Find where the given text appears and provide that cell's center as (x, y) coordinate. 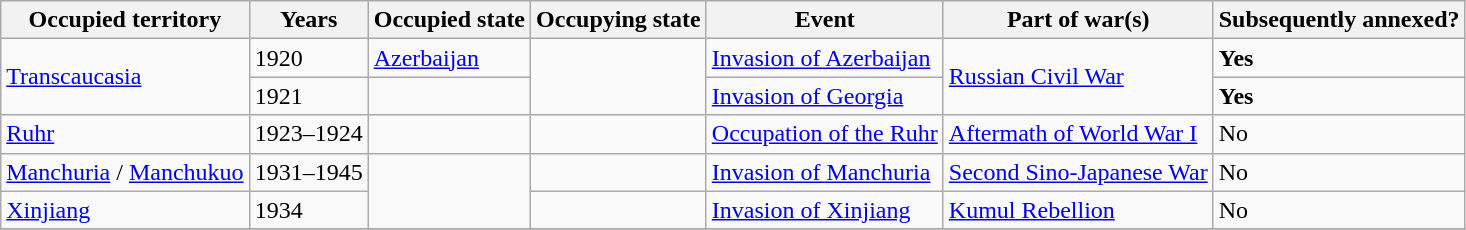
Invasion of Xinjiang (824, 210)
Occupied state (449, 20)
Subsequently annexed? (1339, 20)
Occupying state (619, 20)
Azerbaijan (449, 58)
1921 (308, 96)
Event (824, 20)
Kumul Rebellion (1078, 210)
Russian Civil War (1078, 77)
1934 (308, 210)
Second Sino-Japanese War (1078, 172)
Invasion of Georgia (824, 96)
Occupation of the Ruhr (824, 134)
Invasion of Manchuria (824, 172)
Manchuria / Manchukuo (125, 172)
Aftermath of World War I (1078, 134)
1931–1945 (308, 172)
Invasion of Azerbaijan (824, 58)
Occupied territory (125, 20)
Part of war(s) (1078, 20)
1923–1924 (308, 134)
Xinjiang (125, 210)
1920 (308, 58)
Years (308, 20)
Transcaucasia (125, 77)
Ruhr (125, 134)
